Capture the cell that displays the provided text and extract its (x, y) central coordinate. 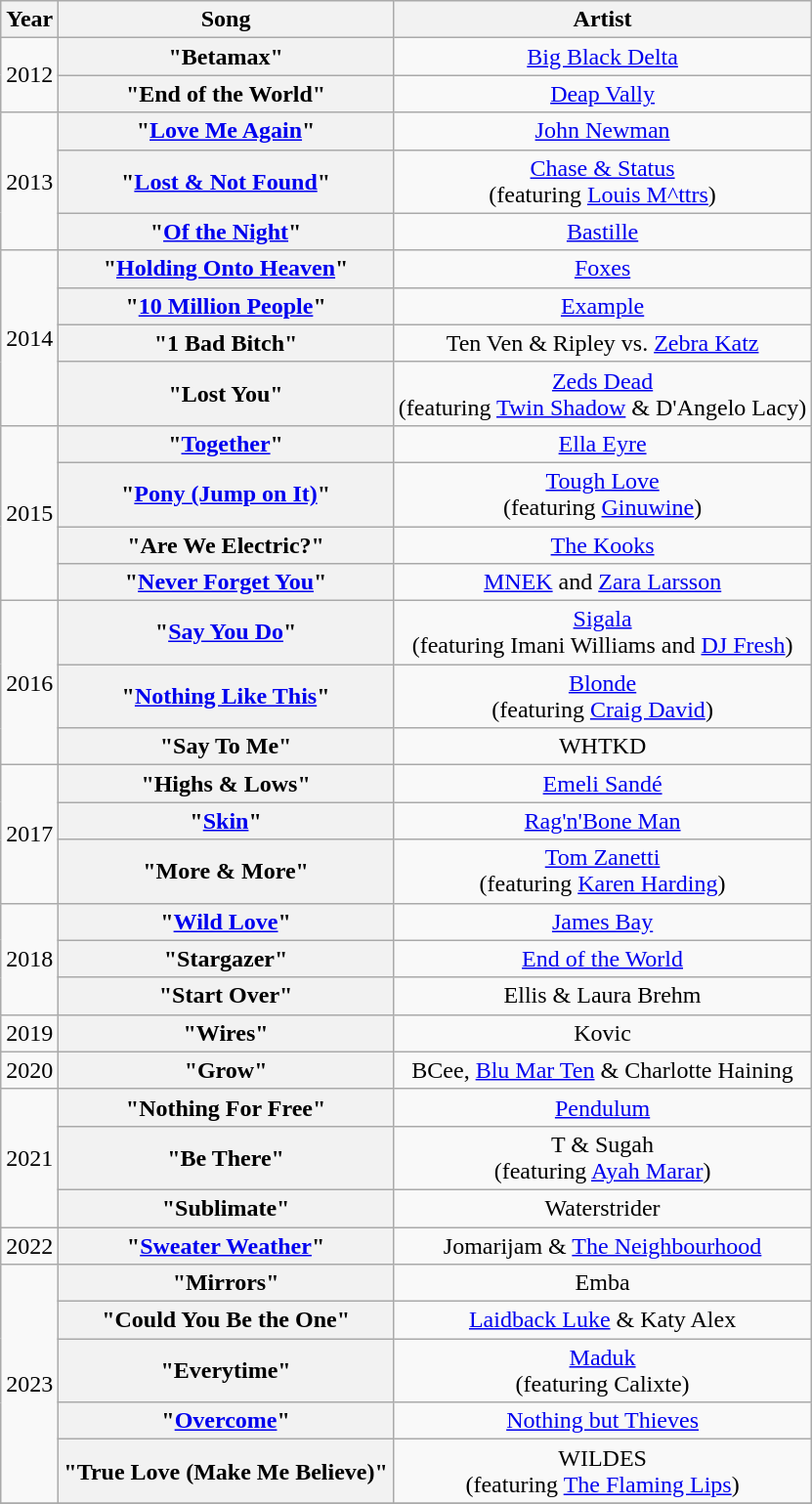
2019 (29, 1033)
"Everytime" (226, 1370)
"True Love (Make Me Believe)" (226, 1472)
2023 (29, 1384)
"Say To Me" (226, 747)
2020 (29, 1070)
"Mirrors" (226, 1283)
2018 (29, 959)
Foxes (602, 269)
Big Black Delta (602, 57)
"Wires" (226, 1033)
2012 (29, 75)
Pendulum (602, 1107)
2015 (29, 512)
"Say You Do" (226, 633)
2014 (29, 338)
2021 (29, 1157)
"Are We Electric?" (226, 544)
Sigala (featuring Imani Williams and DJ Fresh) (602, 633)
"Could You Be the One" (226, 1320)
2016 (29, 683)
"More & More" (226, 872)
"Skin" (226, 821)
Ten Ven & Ripley vs. Zebra Katz (602, 343)
"Never Forget You" (226, 582)
Rag'n'Bone Man (602, 821)
2013 (29, 182)
"Overcome" (226, 1421)
Laidback Luke & Katy Alex (602, 1320)
"Highs & Lows" (226, 784)
The Kooks (602, 544)
"Lost You" (226, 393)
"Grow" (226, 1070)
"Of the Night" (226, 232)
"Nothing For Free" (226, 1107)
"Stargazer" (226, 959)
Example (602, 306)
Nothing but Thieves (602, 1421)
John Newman (602, 131)
"Sublimate" (226, 1208)
Artist (602, 20)
End of the World (602, 959)
WILDES (featuring The Flaming Lips) (602, 1472)
"Sweater Weather" (226, 1246)
2017 (29, 835)
Emba (602, 1283)
"Holding Onto Heaven" (226, 269)
WHTKD (602, 747)
"End of the World" (226, 94)
Jomarijam & The Neighbourhood (602, 1246)
"10 Million People" (226, 306)
Kovic (602, 1033)
James Bay (602, 922)
2022 (29, 1246)
"Nothing Like This" (226, 696)
"Pony (Jump on It)" (226, 494)
Emeli Sandé (602, 784)
Maduk (featuring Calixte) (602, 1370)
Blonde (featuring Craig David) (602, 696)
"Wild Love" (226, 922)
Waterstrider (602, 1208)
Chase & Status(featuring Louis M^ttrs) (602, 182)
Bastille (602, 232)
T & Sugah (featuring Ayah Marar) (602, 1157)
MNEK and Zara Larsson (602, 582)
"Lost & Not Found" (226, 182)
Ellis & Laura Brehm (602, 996)
Tom Zanetti (featuring Karen Harding) (602, 872)
"Betamax" (226, 57)
Deap Vally (602, 94)
"Love Me Again" (226, 131)
"Together" (226, 444)
Tough Love (featuring Ginuwine) (602, 494)
Zeds Dead (featuring Twin Shadow & D'Angelo Lacy) (602, 393)
"Be There" (226, 1157)
Song (226, 20)
Year (29, 20)
BCee, Blu Mar Ten & Charlotte Haining (602, 1070)
Ella Eyre (602, 444)
"Start Over" (226, 996)
"1 Bad Bitch" (226, 343)
